Determine the [X, Y] coordinate at the center of the cell enclosing the given text.  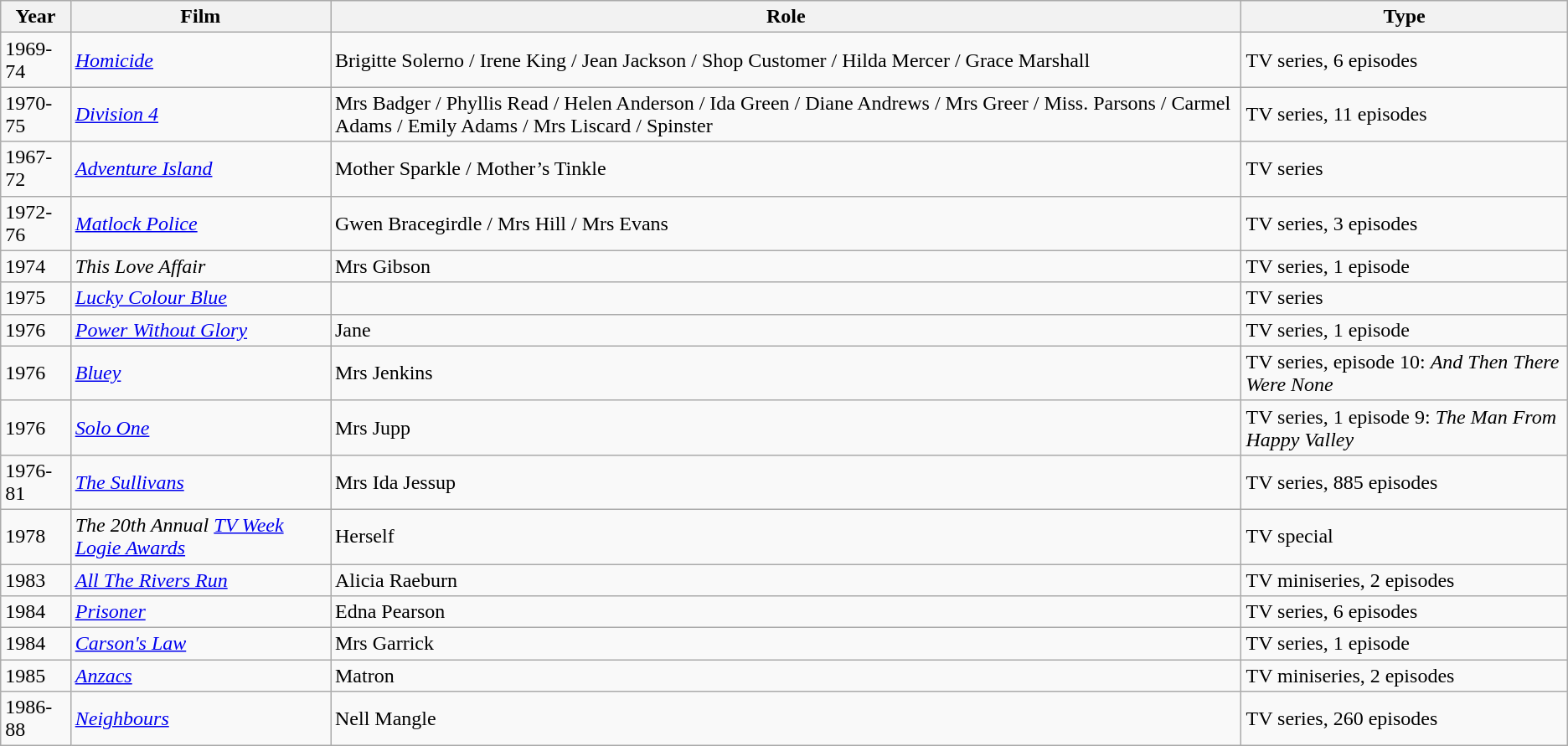
Brigitte Solerno / Irene King / Jean Jackson / Shop Customer / Hilda Mercer / Grace Marshall [786, 60]
TV special [1404, 536]
Neighbours [200, 718]
Mrs Jupp [786, 427]
TV series, 885 episodes [1404, 482]
Anzacs [200, 676]
1983 [35, 580]
1975 [35, 298]
Mrs Jenkins [786, 373]
1967-72 [35, 169]
Role [786, 17]
TV series, 1 episode 9: The Man From Happy Valley [1404, 427]
Bluey [200, 373]
The Sullivans [200, 482]
Type [1404, 17]
1969-74 [35, 60]
Jane [786, 330]
TV series, episode 10: And Then There Were None [1404, 373]
1976-81 [35, 482]
Mrs Garrick [786, 644]
Film [200, 17]
1974 [35, 266]
Mrs Ida Jessup [786, 482]
Matlock Police [200, 223]
Alicia Raeburn [786, 580]
1978 [35, 536]
1972-76 [35, 223]
The 20th Annual TV Week Logie Awards [200, 536]
Division 4 [200, 114]
Mother Sparkle / Mother’s Tinkle [786, 169]
Carson's Law [200, 644]
Homicide [200, 60]
Lucky Colour Blue [200, 298]
Gwen Bracegirdle / Mrs Hill / Mrs Evans [786, 223]
TV series, 3 episodes [1404, 223]
All The Rivers Run [200, 580]
Mrs Gibson [786, 266]
Herself [786, 536]
TV series, 260 episodes [1404, 718]
1986-88 [35, 718]
Year [35, 17]
Matron [786, 676]
1970-75 [35, 114]
Power Without Glory [200, 330]
This Love Affair [200, 266]
Adventure Island [200, 169]
Nell Mangle [786, 718]
Edna Pearson [786, 612]
TV series, 11 episodes [1404, 114]
1985 [35, 676]
Prisoner [200, 612]
Solo One [200, 427]
